Determine the (X, Y) coordinate at the center of the cell enclosing the given text.  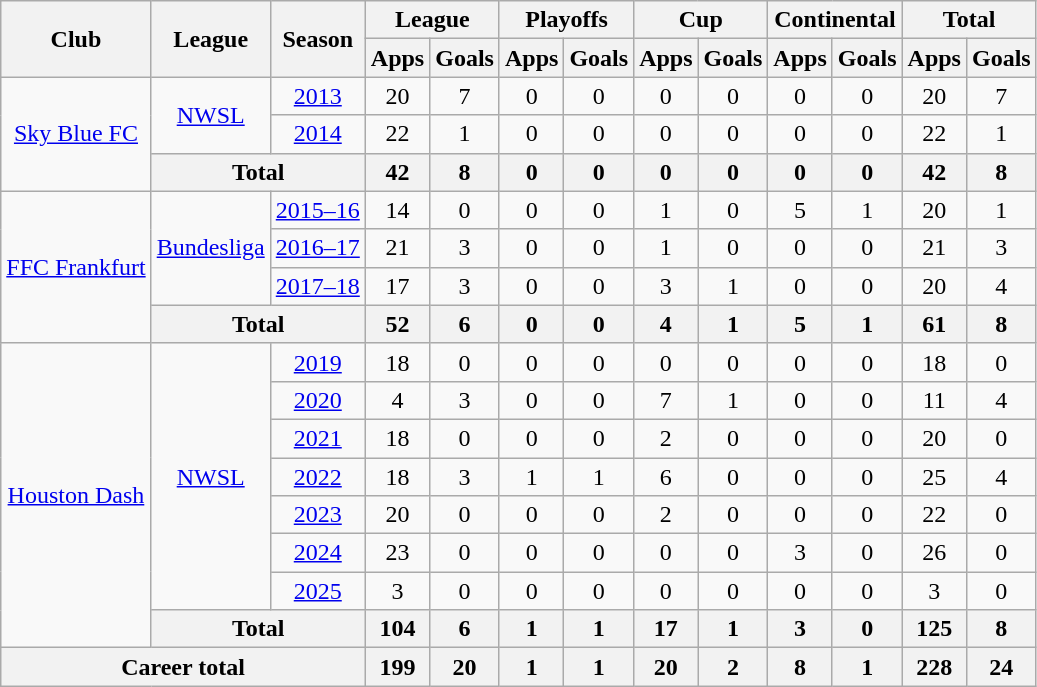
2019 (318, 362)
Cup (701, 20)
125 (934, 629)
Career total (184, 667)
2022 (318, 477)
61 (934, 324)
2023 (318, 515)
2016–17 (318, 248)
Bundesliga (210, 248)
23 (397, 553)
24 (1001, 667)
2014 (318, 134)
2017–18 (318, 286)
2025 (318, 591)
FFC Frankfurt (76, 267)
2020 (318, 400)
52 (397, 324)
2021 (318, 438)
Continental (835, 20)
25 (934, 477)
2024 (318, 553)
228 (934, 667)
Club (76, 39)
11 (934, 400)
14 (397, 210)
Season (318, 39)
2013 (318, 96)
Sky Blue FC (76, 134)
Houston Dash (76, 495)
2015–16 (318, 210)
104 (397, 629)
Playoffs (566, 20)
199 (397, 667)
26 (934, 553)
